Capture the cell that displays the provided text and extract its [x, y] central coordinate. 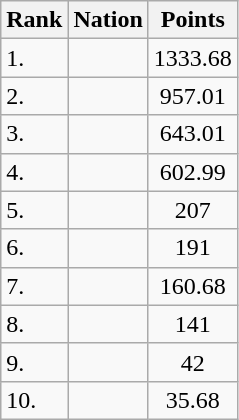
207 [192, 210]
8. [34, 324]
1333.68 [192, 58]
9. [34, 362]
7. [34, 286]
42 [192, 362]
10. [34, 400]
Rank [34, 20]
141 [192, 324]
643.01 [192, 134]
160.68 [192, 286]
6. [34, 248]
191 [192, 248]
3. [34, 134]
35.68 [192, 400]
Points [192, 20]
1. [34, 58]
Nation [108, 20]
4. [34, 172]
5. [34, 210]
2. [34, 96]
957.01 [192, 96]
602.99 [192, 172]
